Search for the cell housing the specified text and yield its [x, y] center coordinate. 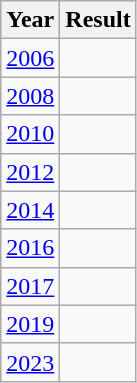
2006 [30, 58]
2017 [30, 286]
2014 [30, 210]
2023 [30, 362]
2016 [30, 248]
2012 [30, 172]
2008 [30, 96]
Result [98, 20]
2019 [30, 324]
2010 [30, 134]
Year [30, 20]
